Search for the cell housing the specified text and yield its [x, y] center coordinate. 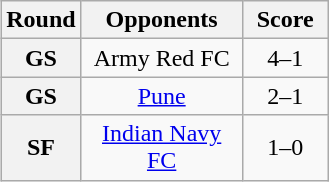
4–1 [285, 58]
Round [41, 20]
SF [41, 148]
Opponents [162, 20]
Pune [162, 96]
2–1 [285, 96]
Indian Navy FC [162, 148]
1–0 [285, 148]
Score [285, 20]
Army Red FC [162, 58]
